Scan for the cell matching the given text and deliver its (X, Y) coordinate at center. 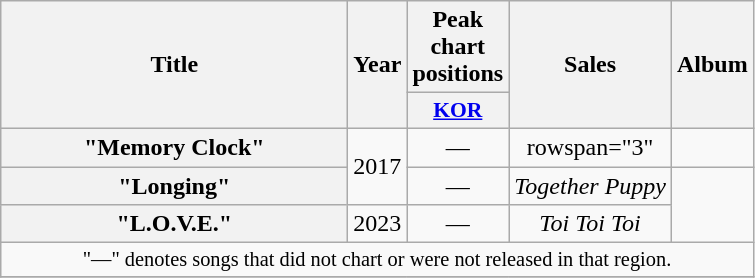
2017 (378, 166)
"Longing" (174, 185)
Together Puppy (590, 185)
Toi Toi Toi (590, 224)
rowspan="3" (590, 147)
KOR (458, 111)
Album (712, 65)
"L.O.V.E." (174, 224)
"Memory Clock" (174, 147)
Sales (590, 65)
Year (378, 65)
Peak chart positions (458, 47)
2023 (378, 224)
"—" denotes songs that did not chart or were not released in that region. (377, 260)
Title (174, 65)
